Output the (x, y) coordinate of the center of the cell containing the given text.  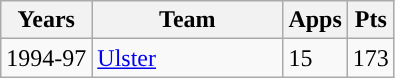
1994-97 (46, 58)
Team (188, 20)
15 (315, 58)
Pts (370, 20)
Ulster (188, 58)
173 (370, 58)
Apps (315, 20)
Years (46, 20)
